Detect which cell encompasses the target text, then output its [x, y] center coordinate. 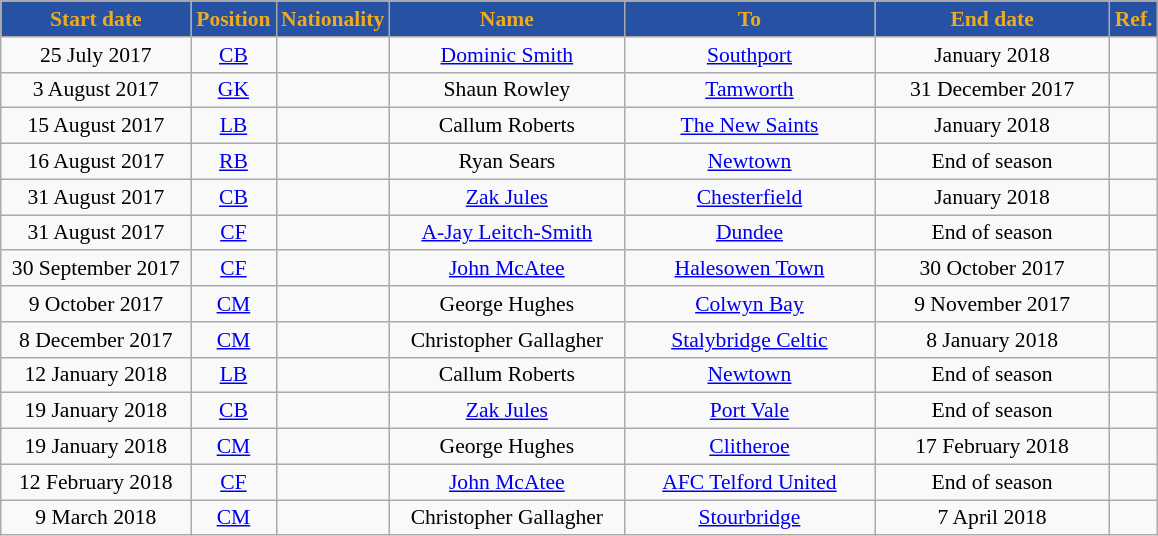
Ryan Sears [506, 162]
Start date [96, 19]
Colwyn Bay [749, 304]
8 December 2017 [96, 340]
Name [506, 19]
End date [992, 19]
Dominic Smith [506, 55]
25 July 2017 [96, 55]
Ref. [1134, 19]
15 August 2017 [96, 126]
Position [234, 19]
30 September 2017 [96, 269]
8 January 2018 [992, 340]
Stourbridge [749, 518]
17 February 2018 [992, 447]
Clitheroe [749, 447]
9 March 2018 [96, 518]
RB [234, 162]
Chesterfield [749, 197]
Shaun Rowley [506, 90]
Nationality [332, 19]
Tamworth [749, 90]
To [749, 19]
12 February 2018 [96, 482]
9 October 2017 [96, 304]
GK [234, 90]
Stalybridge Celtic [749, 340]
A-Jay Leitch-Smith [506, 233]
3 August 2017 [96, 90]
30 October 2017 [992, 269]
12 January 2018 [96, 375]
Port Vale [749, 411]
AFC Telford United [749, 482]
Halesowen Town [749, 269]
9 November 2017 [992, 304]
7 April 2018 [992, 518]
31 December 2017 [992, 90]
Southport [749, 55]
The New Saints [749, 126]
Dundee [749, 233]
16 August 2017 [96, 162]
